Output the [X, Y] coordinate of the center of the cell containing the given text.  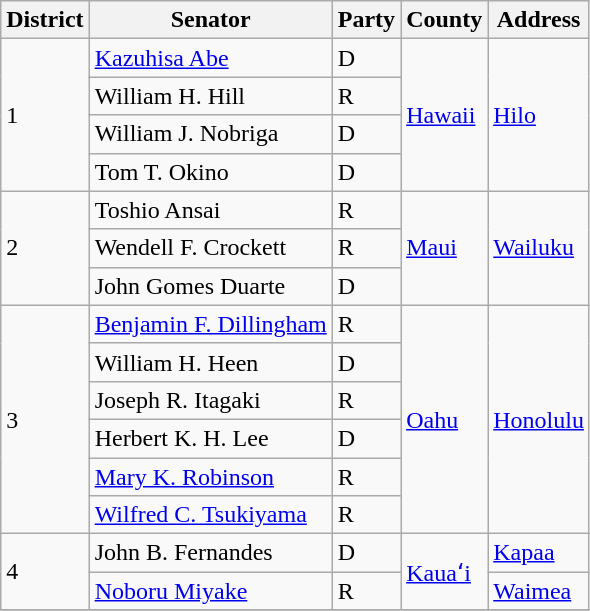
Address [539, 20]
4 [45, 572]
William H. Hill [210, 96]
3 [45, 419]
Senator [210, 20]
John Gomes Duarte [210, 286]
Herbert K. H. Lee [210, 438]
2 [45, 248]
William J. Nobriga [210, 134]
Hilo [539, 115]
Kauaʻi [444, 572]
Party [366, 20]
Benjamin F. Dillingham [210, 324]
Joseph R. Itagaki [210, 400]
Honolulu [539, 419]
Wilfred C. Tsukiyama [210, 515]
Kapaa [539, 553]
William H. Heen [210, 362]
Noboru Miyake [210, 591]
Mary K. Robinson [210, 477]
Wailuku [539, 248]
John B. Fernandes [210, 553]
Maui [444, 248]
Kazuhisa Abe [210, 58]
District [45, 20]
Waimea [539, 591]
Toshio Ansai [210, 210]
Tom T. Okino [210, 172]
1 [45, 115]
Wendell F. Crockett [210, 248]
County [444, 20]
Oahu [444, 419]
Hawaii [444, 115]
